Search for the cell housing the specified text and yield its [X, Y] center coordinate. 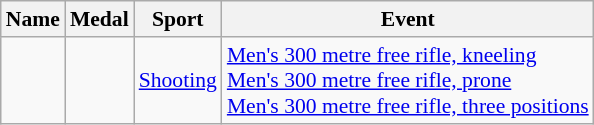
Shooting [178, 80]
Event [408, 19]
Men's 300 metre free rifle, kneelingMen's 300 metre free rifle, proneMen's 300 metre free rifle, three positions [408, 80]
Sport [178, 19]
Name [33, 19]
Medal [100, 19]
